Return [X, Y] of the center of cell containing provided text 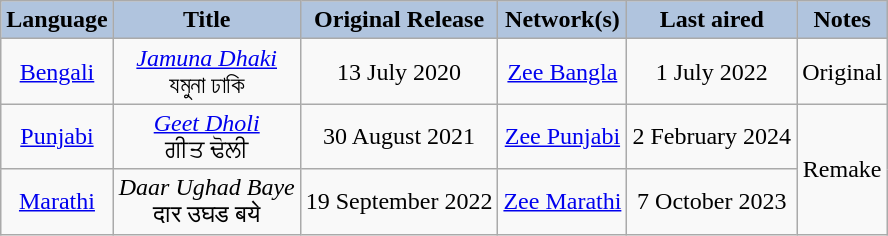
Zee Punjabi [562, 136]
Notes [842, 20]
7 October 2023 [712, 202]
Language [57, 20]
Punjabi [57, 136]
2 February 2024 [712, 136]
Title [206, 20]
Bengali [57, 72]
Last aired [712, 20]
Geet Dholi ਗੀਤ ਢੋਲੀ [206, 136]
Original [842, 72]
Remake [842, 169]
Zee Bangla [562, 72]
30 August 2021 [399, 136]
1 July 2022 [712, 72]
Marathi [57, 202]
Daar Ughad Baye दार उघड बये [206, 202]
Network(s) [562, 20]
19 September 2022 [399, 202]
Jamuna Dhaki যমুনা ঢাকি [206, 72]
Zee Marathi [562, 202]
Original Release [399, 20]
13 July 2020 [399, 72]
